Search for the cell housing the specified text and yield its (x, y) center coordinate. 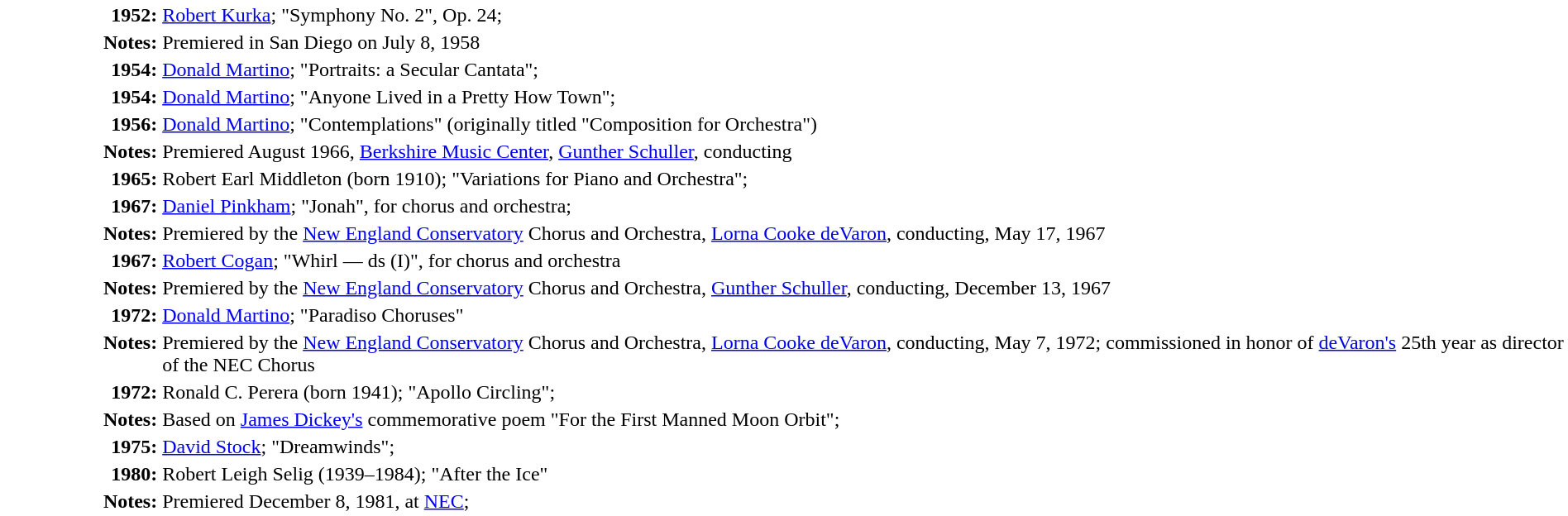
1965: (81, 179)
Premiered December 8, 1981, at NEC; (863, 501)
Robert Kurka; "Symphony No. 2", Op. 24; (863, 15)
1975: (81, 447)
Premiered August 1966, Berkshire Music Center, Gunther Schuller, conducting (863, 151)
1956: (81, 124)
Donald Martino; "Contemplations" (originally titled "Composition for Orchestra") (863, 124)
Robert Leigh Selig (1939–1984); "After the Ice" (863, 474)
Premiered in San Diego on July 8, 1958 (863, 42)
Premiered by the New England Conservatory Chorus and Orchestra, Gunther Schuller, conducting, December 13, 1967 (863, 288)
Donald Martino; "Paradiso Choruses" (863, 315)
1952: (81, 15)
Donald Martino; "Portraits: a Secular Cantata"; (863, 69)
David Stock; "Dreamwinds"; (863, 447)
Robert Cogan; "Whirl — ds (I)", for chorus and orchestra (863, 260)
Robert Earl Middleton (born 1910); "Variations for Piano and Orchestra"; (863, 179)
Donald Martino; "Anyone Lived in a Pretty How Town"; (863, 97)
Ronald C. Perera (born 1941); "Apollo Circling"; (863, 392)
Daniel Pinkham; "Jonah", for chorus and orchestra; (863, 206)
1980: (81, 474)
Premiered by the New England Conservatory Chorus and Orchestra, Lorna Cooke deVaron, conducting, May 17, 1967 (863, 233)
Based on James Dickey's commemorative poem "For the First Manned Moon Orbit"; (863, 419)
